Return the (X, Y) coordinate for the center point of the cell that contains the specified text.  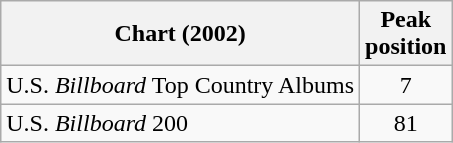
81 (406, 123)
Chart (2002) (180, 34)
7 (406, 85)
U.S. Billboard Top Country Albums (180, 85)
Peakposition (406, 34)
U.S. Billboard 200 (180, 123)
